Output the [X, Y] coordinate of the center of the cell containing the given text.  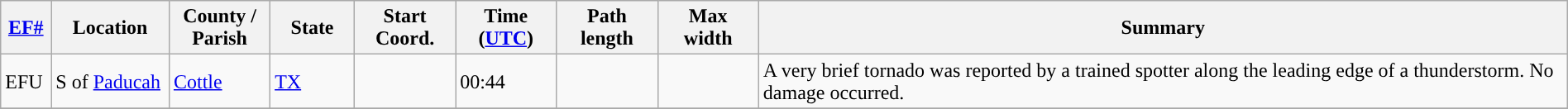
Cottle [219, 81]
EF# [26, 28]
Start Coord. [404, 28]
A very brief tornado was reported by a trained spotter along the leading edge of a thunderstorm. No damage occurred. [1163, 81]
Location [111, 28]
State [313, 28]
EFU [26, 81]
00:44 [506, 81]
Summary [1163, 28]
County / Parish [219, 28]
Path length [607, 28]
Max width [708, 28]
Time (UTC) [506, 28]
TX [313, 81]
S of Paducah [111, 81]
